Detect which cell encompasses the target text, then output its [X, Y] center coordinate. 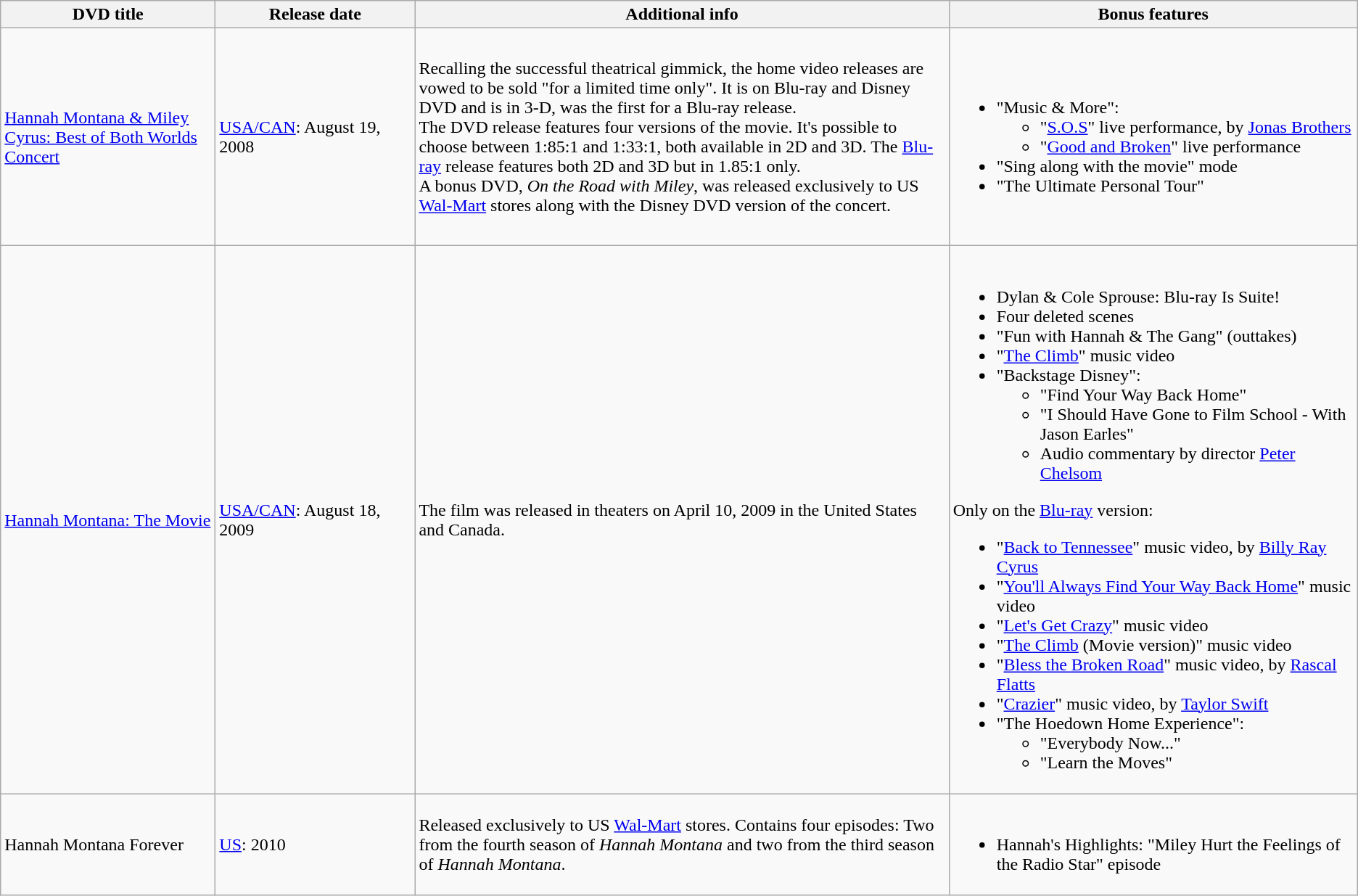
Additional info [682, 15]
Hannah Montana & Miley Cyrus: Best of Both Worlds Concert [108, 137]
Hannah Montana Forever [108, 844]
US: 2010 [315, 844]
Hannah Montana: The Movie [108, 519]
USA/CAN: August 19, 2008 [315, 137]
USA/CAN: August 18, 2009 [315, 519]
Release date [315, 15]
The film was released in theaters on April 10, 2009 in the United States and Canada. [682, 519]
Hannah's Highlights: "Miley Hurt the Feelings of the Radio Star" episode [1153, 844]
DVD title [108, 15]
Bonus features [1153, 15]
